For the text-containing cell, return its midpoint in [x, y] coordinate format. 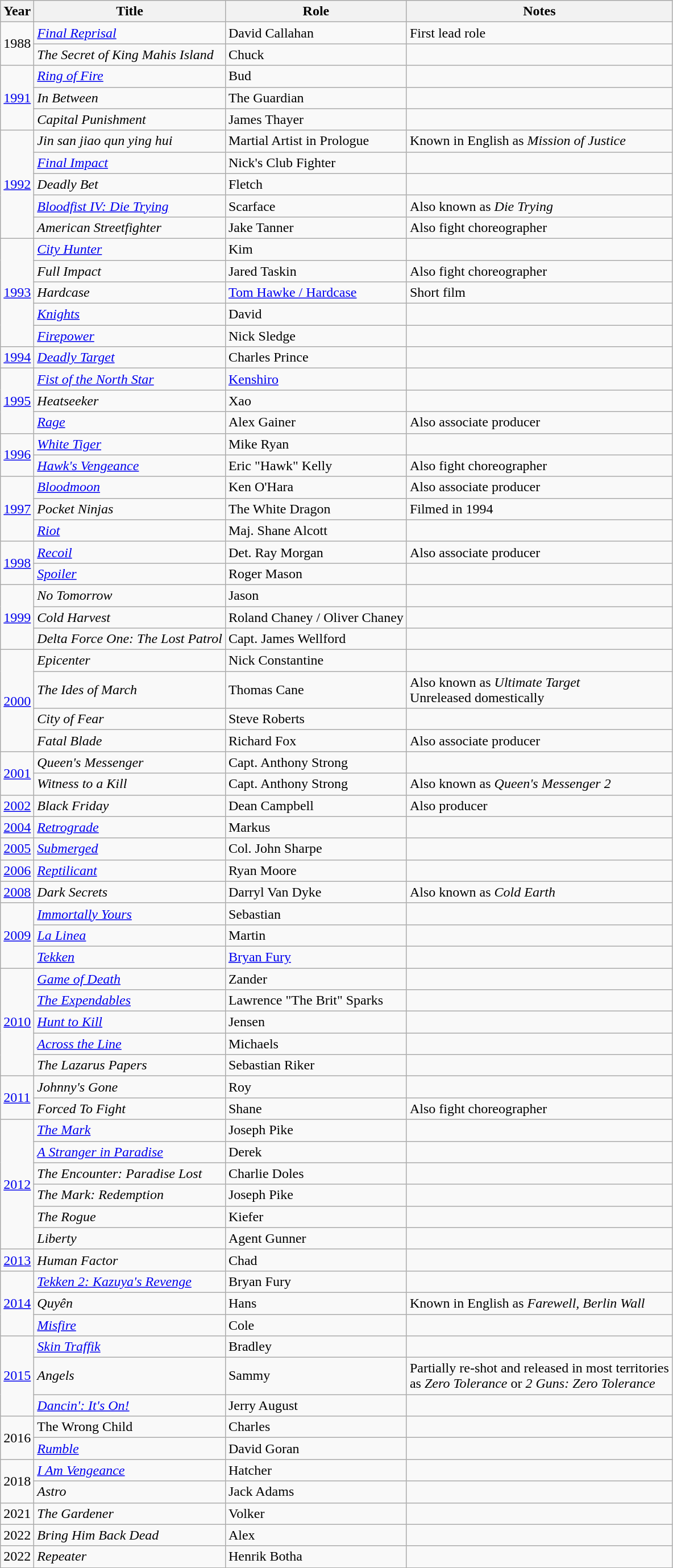
Also known as Die Trying [539, 206]
Also known as Queen's Messenger 2 [539, 784]
2021 [17, 1513]
Shane [316, 1109]
1991 [17, 98]
1999 [17, 617]
Astro [130, 1492]
Title [130, 11]
Sebastian Riker [316, 1065]
2012 [17, 1184]
Recoil [130, 552]
Ken O'Hara [316, 487]
Retrograde [130, 827]
American Streetfighter [130, 227]
Lawrence "The Brit" Sparks [316, 1001]
Nick's Club Fighter [316, 163]
Dancin': It's On! [130, 1405]
Cold Harvest [130, 617]
Pocket Ninjas [130, 509]
1992 [17, 184]
Volker [316, 1513]
Epicenter [130, 661]
2014 [17, 1303]
Tekken 2: Kazuya's Revenge [130, 1281]
Roland Chaney / Oliver Chaney [316, 617]
Roger Mason [316, 574]
Derek [316, 1152]
Zander [316, 978]
Charles Prince [316, 358]
The Mark [130, 1130]
Riot [130, 530]
1998 [17, 563]
1994 [17, 358]
Bloodfist IV: Die Trying [130, 206]
Repeater [130, 1557]
Ryan Moore [316, 870]
Delta Force One: The Lost Patrol [130, 639]
The Encounter: Paradise Lost [130, 1173]
Nick Constantine [316, 661]
Thomas Cane [316, 690]
David Callahan [316, 33]
Known in English as Farewell, Berlin Wall [539, 1303]
Chuck [316, 55]
2009 [17, 935]
Markus [316, 827]
Quyên [130, 1303]
Human Factor [130, 1260]
2006 [17, 870]
Michaels [316, 1044]
2005 [17, 849]
Jerry August [316, 1405]
Rage [130, 422]
Hans [316, 1303]
Reptilicant [130, 870]
The Guardian [316, 98]
Jensen [316, 1022]
Known in English as Mission of Justice [539, 141]
Dark Secrets [130, 892]
Partially re-shot and released in most territoriesas Zero Tolerance or 2 Guns: Zero Tolerance [539, 1376]
The Secret of King Mahis Island [130, 55]
2013 [17, 1260]
Darryl Van Dyke [316, 892]
Jared Taskin [316, 271]
The Rogue [130, 1217]
1988 [17, 44]
Fatal Blade [130, 741]
2015 [17, 1376]
City of Fear [130, 719]
Rumble [130, 1449]
Final Impact [130, 163]
Black Friday [130, 806]
Capt. James Wellford [316, 639]
Filmed in 1994 [539, 509]
Xao [316, 401]
Cole [316, 1325]
David [316, 314]
Roy [316, 1087]
Scarface [316, 206]
Liberty [130, 1238]
Charlie Doles [316, 1173]
Bring Him Back Dead [130, 1535]
I Am Vengeance [130, 1470]
Col. John Sharpe [316, 849]
Game of Death [130, 978]
Tom Hawke / Hardcase [316, 293]
The White Dragon [316, 509]
Notes [539, 11]
Misfire [130, 1325]
Martin [316, 935]
Maj. Shane Alcott [316, 530]
Jake Tanner [316, 227]
Kim [316, 249]
White Tiger [130, 444]
Richard Fox [316, 741]
1997 [17, 509]
Witness to a Kill [130, 784]
2010 [17, 1022]
Alex [316, 1535]
Det. Ray Morgan [316, 552]
Kenshiro [316, 379]
Submerged [130, 849]
Short film [539, 293]
Bud [316, 76]
Fletch [316, 184]
2016 [17, 1438]
Tekken [130, 957]
Bradley [316, 1347]
The Mark: Redemption [130, 1195]
Queen's Messenger [130, 762]
Agent Gunner [316, 1238]
Skin Traffik [130, 1347]
Nick Sledge [316, 336]
Johnny's Gone [130, 1087]
Dean Campbell [316, 806]
Angels [130, 1376]
The Wrong Child [130, 1427]
Mike Ryan [316, 444]
2000 [17, 700]
David Goran [316, 1449]
Martial Artist in Prologue [316, 141]
2011 [17, 1098]
Jason [316, 595]
James Thayer [316, 119]
City Hunter [130, 249]
Fist of the North Star [130, 379]
Role [316, 11]
Ring of Fire [130, 76]
Charles [316, 1427]
Knights [130, 314]
Bloodmoon [130, 487]
1995 [17, 401]
Hawk's Vengeance [130, 466]
2004 [17, 827]
2008 [17, 892]
Across the Line [130, 1044]
No Tomorrow [130, 595]
Heatseeker [130, 401]
Eric "Hawk" Kelly [316, 466]
Forced To Fight [130, 1109]
Full Impact [130, 271]
First lead role [539, 33]
The Lazarus Papers [130, 1065]
2001 [17, 773]
Alex Gainer [316, 422]
Jack Adams [316, 1492]
Year [17, 11]
The Expendables [130, 1001]
Also known as Cold Earth [539, 892]
Steve Roberts [316, 719]
Chad [316, 1260]
Spoiler [130, 574]
Also producer [539, 806]
Firepower [130, 336]
Also known as Ultimate TargetUnreleased domestically [539, 690]
La Linea [130, 935]
Hardcase [130, 293]
The Gardener [130, 1513]
2018 [17, 1481]
Immortally Yours [130, 914]
Jin san jiao qun ying hui [130, 141]
Kiefer [316, 1217]
Deadly Target [130, 358]
Final Reprisal [130, 33]
Henrik Botha [316, 1557]
Sebastian [316, 914]
The Ides of March [130, 690]
1996 [17, 455]
Capital Punishment [130, 119]
2002 [17, 806]
Hunt to Kill [130, 1022]
Sammy [316, 1376]
Deadly Bet [130, 184]
A Stranger in Paradise [130, 1152]
1993 [17, 292]
In Between [130, 98]
Hatcher [316, 1470]
